Capture the cell that displays the provided text and extract its [X, Y] central coordinate. 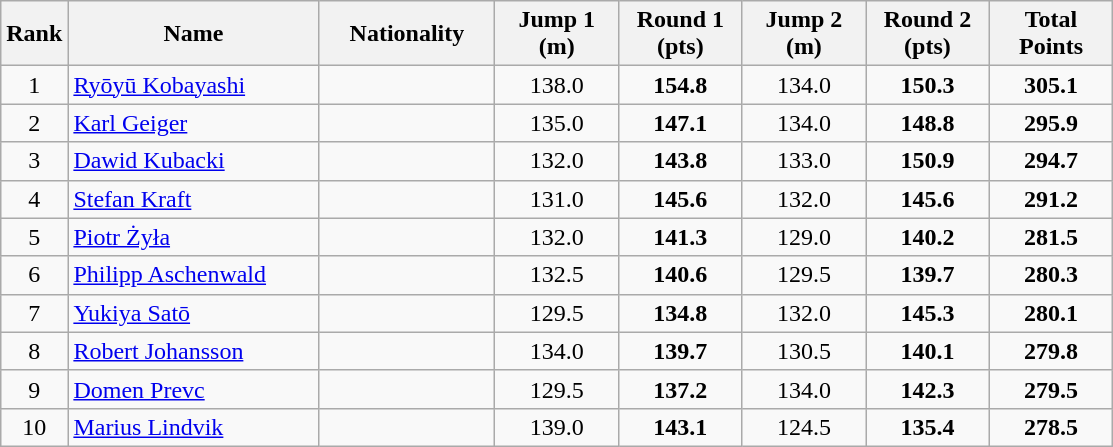
135.0 [557, 123]
8 [34, 351]
141.3 [681, 237]
147.1 [681, 123]
278.5 [1051, 427]
Nationality [407, 34]
Stefan Kraft [194, 199]
140.6 [681, 275]
Dawid Kubacki [194, 161]
140.2 [928, 237]
143.8 [681, 161]
Philipp Aschenwald [194, 275]
Name [194, 34]
9 [34, 389]
142.3 [928, 389]
135.4 [928, 427]
129.0 [804, 237]
Karl Geiger [194, 123]
Marius Lindvik [194, 427]
6 [34, 275]
10 [34, 427]
154.8 [681, 85]
3 [34, 161]
279.5 [1051, 389]
Round 1 (pts) [681, 34]
Round 2 (pts) [928, 34]
5 [34, 237]
130.5 [804, 351]
295.9 [1051, 123]
132.5 [557, 275]
Piotr Żyła [194, 237]
Rank [34, 34]
7 [34, 313]
137.2 [681, 389]
Robert Johansson [194, 351]
305.1 [1051, 85]
133.0 [804, 161]
1 [34, 85]
Jump 2 (m) [804, 34]
291.2 [1051, 199]
143.1 [681, 427]
294.7 [1051, 161]
Domen Prevc [194, 389]
4 [34, 199]
131.0 [557, 199]
Ryōyū Kobayashi [194, 85]
139.0 [557, 427]
145.3 [928, 313]
134.8 [681, 313]
280.1 [1051, 313]
138.0 [557, 85]
148.8 [928, 123]
124.5 [804, 427]
Jump 1 (m) [557, 34]
280.3 [1051, 275]
Yukiya Satō [194, 313]
Total Points [1051, 34]
2 [34, 123]
279.8 [1051, 351]
150.3 [928, 85]
140.1 [928, 351]
150.9 [928, 161]
281.5 [1051, 237]
